Return the [x, y] coordinate for the center point of the cell that contains the specified text.  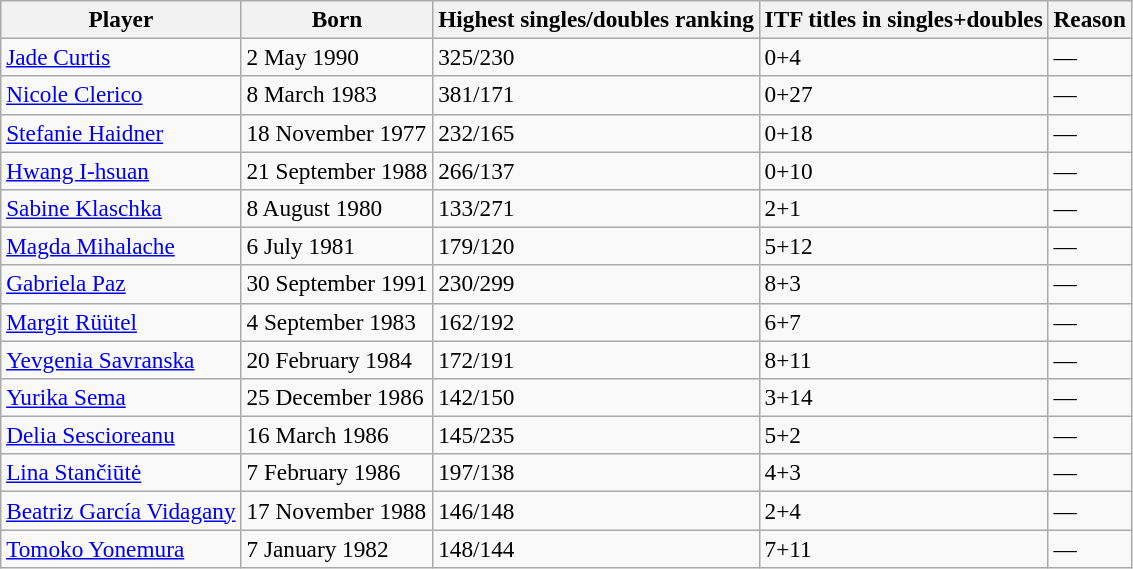
7 January 1982 [337, 548]
8 March 1983 [337, 95]
7+11 [904, 548]
172/191 [596, 359]
6+7 [904, 322]
133/271 [596, 208]
0+10 [904, 170]
21 September 1988 [337, 170]
6 July 1981 [337, 246]
2+4 [904, 510]
Jade Curtis [121, 57]
146/148 [596, 510]
Magda Mihalache [121, 246]
148/144 [596, 548]
162/192 [596, 322]
18 November 1977 [337, 133]
8+11 [904, 359]
Nicole Clerico [121, 95]
Lina Stančiūtė [121, 473]
Player [121, 19]
0+18 [904, 133]
Hwang I-hsuan [121, 170]
Reason [1090, 19]
Highest singles/doubles ranking [596, 19]
ITF titles in singles+doubles [904, 19]
Beatriz García Vidagany [121, 510]
145/235 [596, 435]
8 August 1980 [337, 208]
Yevgenia Savranska [121, 359]
0+27 [904, 95]
8+3 [904, 284]
3+14 [904, 397]
5+2 [904, 435]
179/120 [596, 246]
142/150 [596, 397]
Yurika Sema [121, 397]
5+12 [904, 246]
4+3 [904, 473]
Born [337, 19]
7 February 1986 [337, 473]
Margit Rüütel [121, 322]
381/171 [596, 95]
Sabine Klaschka [121, 208]
197/138 [596, 473]
25 December 1986 [337, 397]
Delia Sescioreanu [121, 435]
0+4 [904, 57]
Stefanie Haidner [121, 133]
30 September 1991 [337, 284]
230/299 [596, 284]
4 September 1983 [337, 322]
17 November 1988 [337, 510]
2+1 [904, 208]
20 February 1984 [337, 359]
232/165 [596, 133]
Gabriela Paz [121, 284]
325/230 [596, 57]
Tomoko Yonemura [121, 548]
16 March 1986 [337, 435]
266/137 [596, 170]
2 May 1990 [337, 57]
